Return the (X, Y) coordinate for the center point of the cell that contains the specified text.  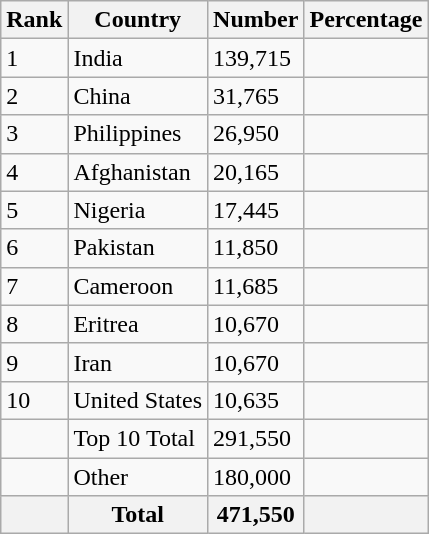
2 (34, 96)
Country (138, 20)
10,635 (256, 400)
26,950 (256, 134)
Cameroon (138, 286)
Number (256, 20)
Rank (34, 20)
3 (34, 134)
United States (138, 400)
Pakistan (138, 248)
471,550 (256, 515)
6 (34, 248)
Percentage (366, 20)
180,000 (256, 477)
Top 10 Total (138, 438)
8 (34, 324)
20,165 (256, 172)
11,850 (256, 248)
Nigeria (138, 210)
1 (34, 58)
5 (34, 210)
Philippines (138, 134)
Afghanistan (138, 172)
9 (34, 362)
Iran (138, 362)
11,685 (256, 286)
17,445 (256, 210)
31,765 (256, 96)
7 (34, 286)
India (138, 58)
10 (34, 400)
291,550 (256, 438)
China (138, 96)
Other (138, 477)
139,715 (256, 58)
Eritrea (138, 324)
4 (34, 172)
Total (138, 515)
